Extract the (X, Y) coordinate from the center of the cell holding the provided text.  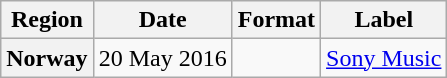
Format (276, 20)
Sony Music (384, 58)
Norway (47, 58)
Region (47, 20)
20 May 2016 (162, 58)
Date (162, 20)
Label (384, 20)
